Return the [X, Y] coordinate for the center point of the cell that contains the specified text.  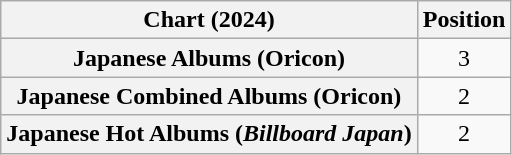
Japanese Albums (Oricon) [209, 58]
Japanese Hot Albums (Billboard Japan) [209, 134]
Japanese Combined Albums (Oricon) [209, 96]
Position [464, 20]
3 [464, 58]
Chart (2024) [209, 20]
